Locate the cell with the specified text and output its [x, y] center coordinate. 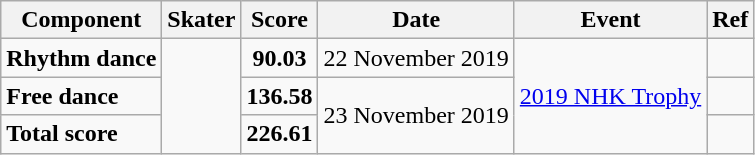
Skater [202, 20]
90.03 [280, 58]
Date [416, 20]
Free dance [82, 96]
Total score [82, 134]
Ref [730, 20]
Score [280, 20]
2019 NHK Trophy [610, 96]
Event [610, 20]
136.58 [280, 96]
226.61 [280, 134]
22 November 2019 [416, 58]
Rhythm dance [82, 58]
23 November 2019 [416, 115]
Component [82, 20]
